Identify which cell holds the provided text, then report its [X, Y] central coordinate. 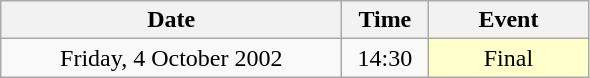
Friday, 4 October 2002 [172, 58]
Date [172, 20]
14:30 [385, 58]
Event [508, 20]
Time [385, 20]
Final [508, 58]
